From the cell containing the given text, extract its center point as [x, y] coordinate. 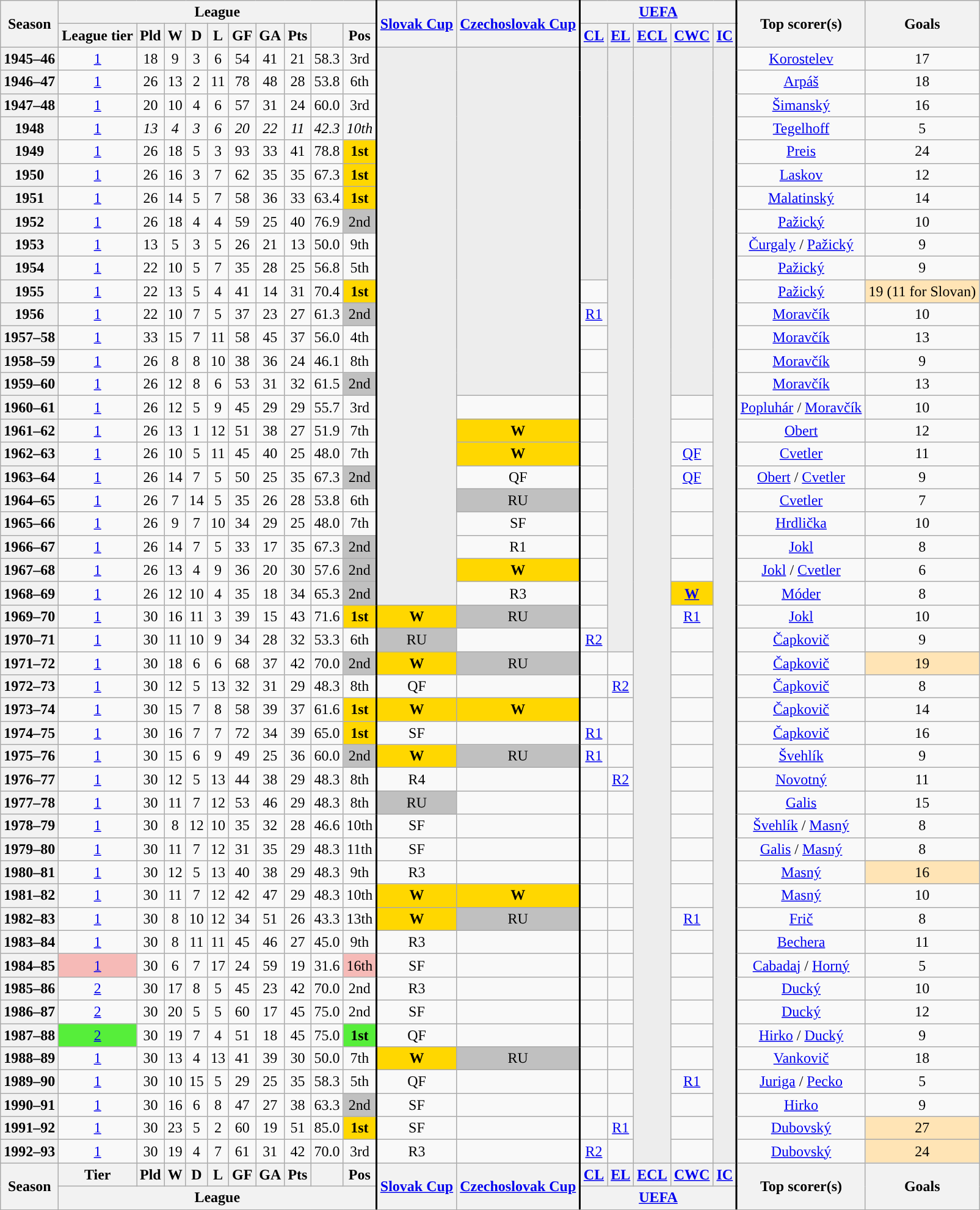
1989–90 [29, 1082]
78.8 [327, 151]
League tier [98, 35]
Hirko / Ducký [800, 1035]
Jokl / Cvetler [800, 570]
78 [242, 82]
49 [242, 756]
1965–66 [29, 523]
1982–83 [29, 919]
72 [242, 733]
1990–91 [29, 1105]
1948 [29, 128]
Šimanský [800, 105]
43.3 [327, 919]
Obert / Cvetler [800, 477]
61.3 [327, 315]
1992–93 [29, 1151]
55.7 [327, 407]
Tier [98, 1175]
1959–60 [29, 384]
70.4 [327, 291]
46.1 [327, 361]
42.3 [327, 128]
Preis [800, 151]
Švehlík / Masný [800, 826]
54 [242, 59]
1953 [29, 244]
1971–72 [29, 663]
Čurgaly / Pažický [800, 244]
56.0 [327, 338]
1981–82 [29, 895]
1975–76 [29, 756]
57.6 [327, 570]
1977–78 [29, 803]
Juriga / Pecko [800, 1082]
48 [270, 82]
65.3 [327, 593]
Móder [800, 593]
85.0 [327, 1128]
1967–68 [29, 570]
Frič [800, 919]
63.3 [327, 1105]
1980–81 [29, 872]
1985–86 [29, 988]
1954 [29, 268]
4th [360, 338]
63.4 [327, 198]
13th [360, 919]
1946–47 [29, 82]
43 [298, 616]
1966–67 [29, 547]
53.3 [327, 640]
50 [242, 477]
1987–88 [29, 1035]
1991–92 [29, 1128]
Hirko [800, 1105]
1952 [29, 221]
1986–87 [29, 1011]
1945–46 [29, 59]
Obert [800, 431]
1958–59 [29, 361]
1964–65 [29, 500]
Novotný [800, 779]
1951 [29, 198]
61.6 [327, 710]
1968–69 [29, 593]
76.9 [327, 221]
Cabadaj / Horný [800, 965]
1961–62 [29, 431]
68 [242, 663]
31.6 [327, 965]
Bechera [800, 942]
1974–75 [29, 733]
11th [360, 849]
1963–64 [29, 477]
19 (11 for Slovan) [922, 291]
Tegelhoff [800, 128]
61 [242, 1151]
1960–61 [29, 407]
Laskov [800, 175]
Galis [800, 803]
Švehlík [800, 756]
1970–71 [29, 640]
Malatinský [800, 198]
1956 [29, 315]
Arpáš [800, 82]
Hrdlička [800, 523]
65.0 [327, 733]
Korostelev [800, 59]
1955 [29, 291]
1972–73 [29, 687]
Popluhár / Moravčík [800, 407]
1983–84 [29, 942]
1969–70 [29, 616]
1978–79 [29, 826]
71.6 [327, 616]
1947–48 [29, 105]
1979–80 [29, 849]
93 [242, 151]
56.8 [327, 268]
46.6 [327, 826]
1973–74 [29, 710]
1957–58 [29, 338]
57 [242, 105]
1976–77 [29, 779]
1950 [29, 175]
61.5 [327, 384]
1949 [29, 151]
Galis / Masný [800, 849]
Vankovič [800, 1059]
1962–63 [29, 454]
51.9 [327, 431]
R4 [416, 779]
1988–89 [29, 1059]
44 [242, 779]
16th [360, 965]
1984–85 [29, 965]
62 [242, 175]
45.0 [327, 942]
